Provide the (X, Y) coordinate of the cell's center where the given text is located.  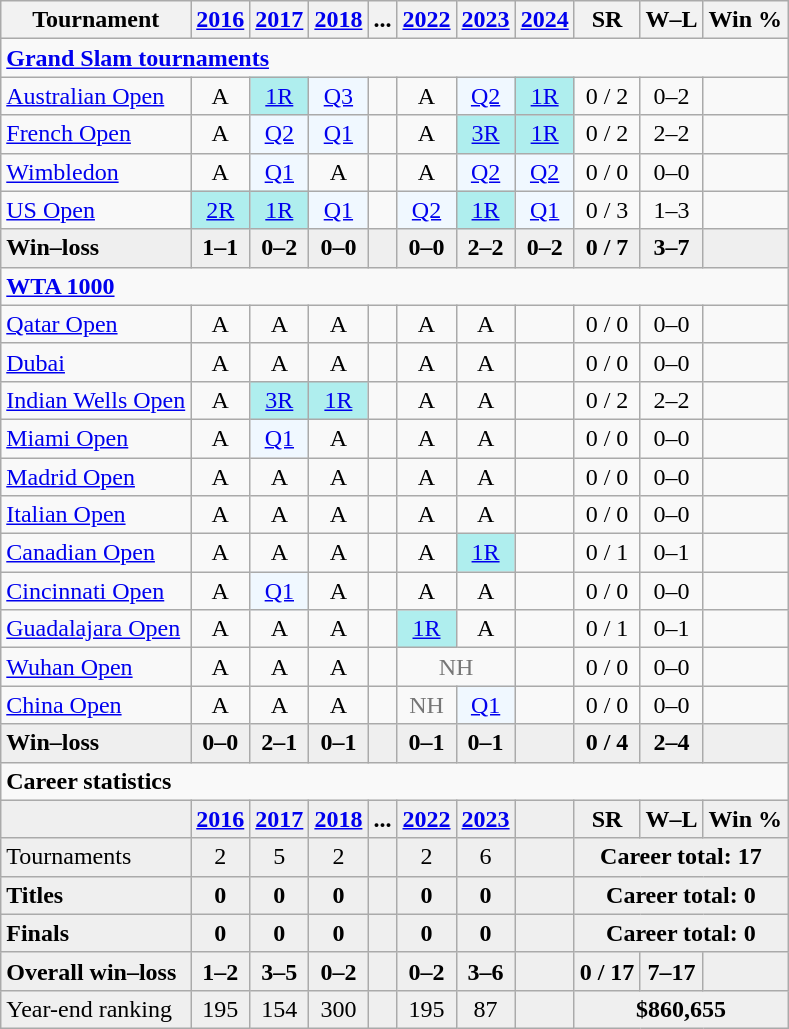
7–17 (672, 971)
3–5 (280, 971)
Tournaments (96, 857)
Grand Slam tournaments (394, 58)
5 (280, 857)
Overall win–loss (96, 971)
US Open (96, 210)
0 / 7 (607, 248)
2024 (544, 20)
154 (280, 1009)
87 (486, 1009)
Indian Wells Open (96, 400)
Finals (96, 933)
3–7 (672, 248)
2–1 (280, 743)
Cincinnati Open (96, 591)
Q3 (338, 96)
Australian Open (96, 96)
Guadalajara Open (96, 629)
Miami Open (96, 438)
Qatar Open (96, 324)
3–6 (486, 971)
Career total: 17 (680, 857)
300 (338, 1009)
Career statistics (394, 781)
French Open (96, 134)
1–3 (672, 210)
Wuhan Open (96, 667)
1–1 (220, 248)
2–4 (672, 743)
2R (220, 210)
0 / 3 (607, 210)
China Open (96, 705)
Year-end ranking (96, 1009)
0 / 4 (607, 743)
Dubai (96, 362)
Wimbledon (96, 172)
Canadian Open (96, 553)
Tournament (96, 20)
Italian Open (96, 515)
Titles (96, 895)
1–2 (220, 971)
WTA 1000 (394, 286)
6 (486, 857)
0 / 17 (607, 971)
Madrid Open (96, 477)
$860,655 (680, 1009)
